Identify which cell holds the provided text, then report its (X, Y) central coordinate. 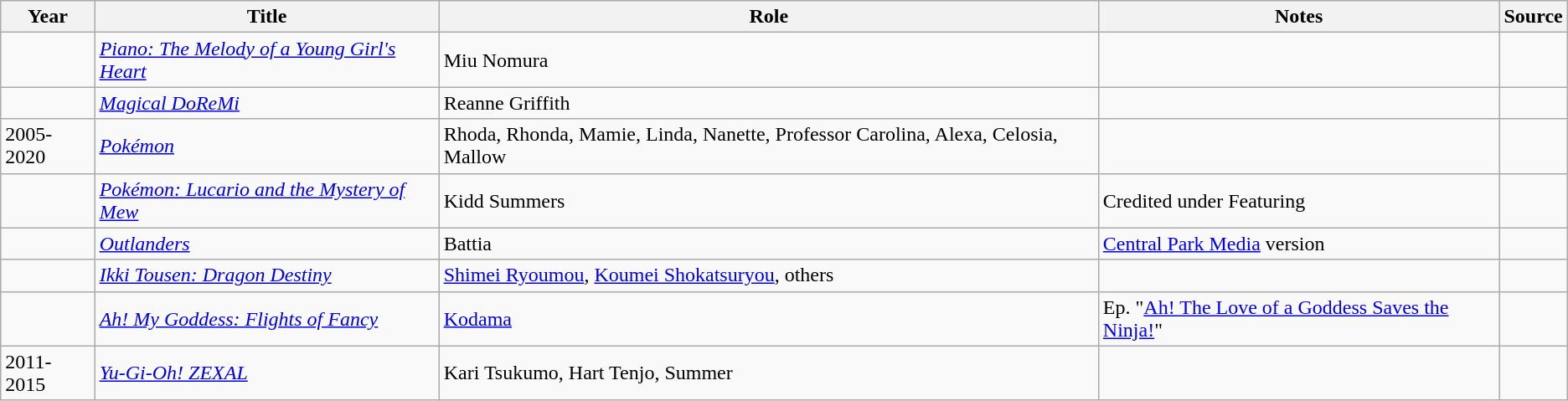
Year (48, 17)
Ah! My Goddess: Flights of Fancy (266, 318)
Pokémon: Lucario and the Mystery of Mew (266, 201)
Kari Tsukumo, Hart Tenjo, Summer (769, 373)
Yu-Gi-Oh! ZEXAL (266, 373)
Shimei Ryoumou, Koumei Shokatsuryou, others (769, 275)
Magical DoReMi (266, 103)
Miu Nomura (769, 60)
Central Park Media version (1298, 244)
Outlanders (266, 244)
Role (769, 17)
Ikki Tousen: Dragon Destiny (266, 275)
Source (1533, 17)
Reanne Griffith (769, 103)
Rhoda, Rhonda, Mamie, Linda, Nanette, Professor Carolina, Alexa, Celosia, Mallow (769, 146)
Kodama (769, 318)
Piano: The Melody of a Young Girl's Heart (266, 60)
Credited under Featuring (1298, 201)
Title (266, 17)
Notes (1298, 17)
2005-2020 (48, 146)
Kidd Summers (769, 201)
Pokémon (266, 146)
Ep. "Ah! The Love of a Goddess Saves the Ninja!" (1298, 318)
Battia (769, 244)
2011-2015 (48, 373)
